Identify which cell holds the provided text, then report its [X, Y] central coordinate. 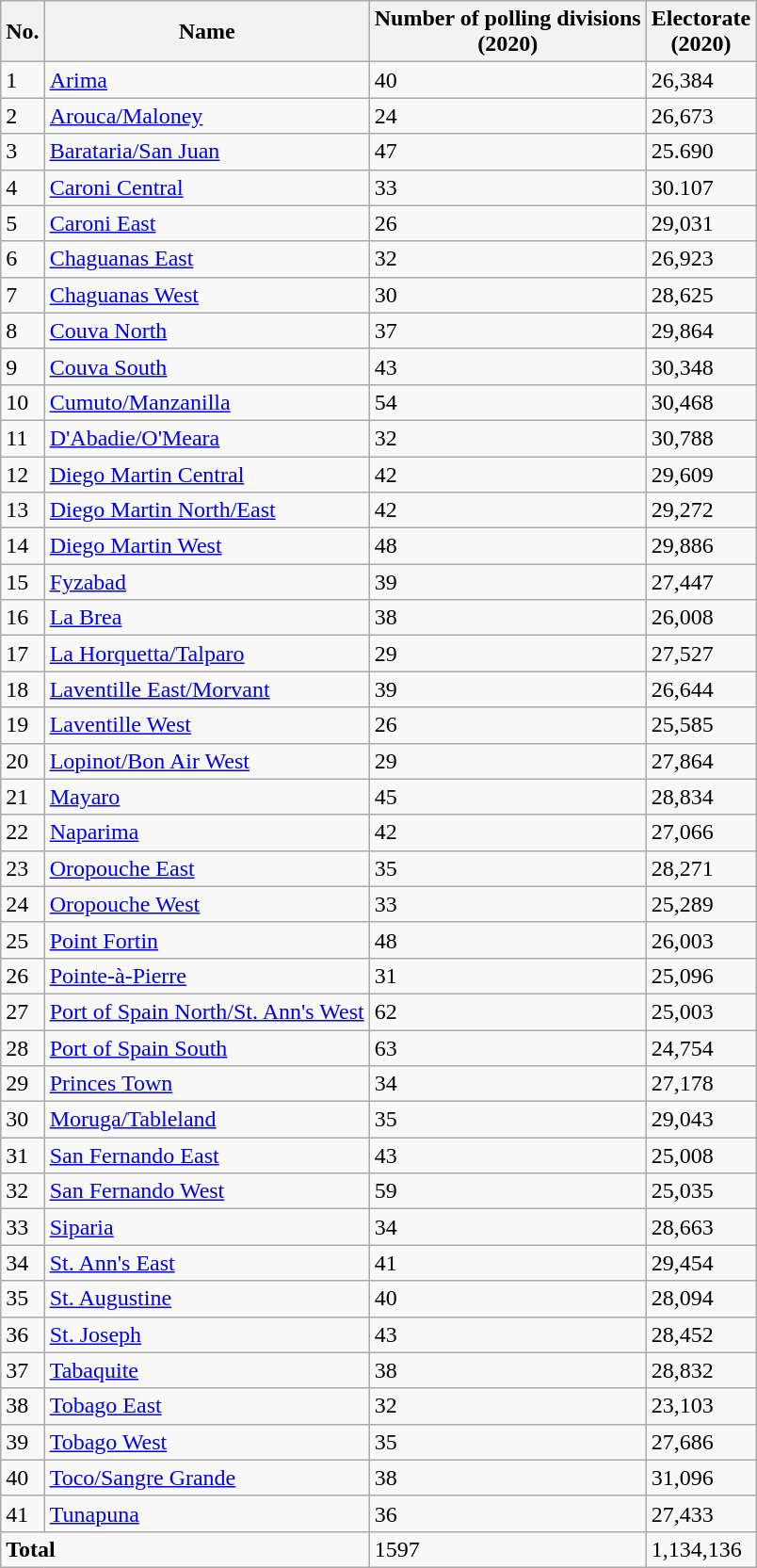
Caroni East [207, 223]
29,031 [701, 223]
6 [23, 259]
8 [23, 331]
Name [207, 32]
28 [23, 1048]
Fyzabad [207, 582]
30.107 [701, 187]
1,134,136 [701, 1549]
27,447 [701, 582]
27,433 [701, 1513]
Toco/Sangre Grande [207, 1478]
29,043 [701, 1120]
25,035 [701, 1191]
D'Abadie/O'Meara [207, 438]
29,454 [701, 1263]
12 [23, 474]
Lopinot/Bon Air West [207, 761]
17 [23, 654]
59 [507, 1191]
2 [23, 116]
31,096 [701, 1478]
25,003 [701, 1011]
26,923 [701, 259]
26,003 [701, 940]
28,832 [701, 1370]
27,066 [701, 832]
13 [23, 510]
Port of Spain North/St. Ann's West [207, 1011]
25,289 [701, 904]
Electorate(2020) [701, 32]
29,609 [701, 474]
20 [23, 761]
San Fernando East [207, 1156]
30,348 [701, 366]
29,886 [701, 546]
25,096 [701, 976]
San Fernando West [207, 1191]
26,008 [701, 618]
47 [507, 152]
28,625 [701, 295]
25,585 [701, 725]
54 [507, 402]
St. Ann's East [207, 1263]
Naparima [207, 832]
4 [23, 187]
Number of polling divisions(2020) [507, 32]
27,686 [701, 1442]
Tunapuna [207, 1513]
22 [23, 832]
Barataria/San Juan [207, 152]
27,864 [701, 761]
28,271 [701, 868]
Tobago West [207, 1442]
La Brea [207, 618]
30,468 [701, 402]
Diego Martin West [207, 546]
7 [23, 295]
Point Fortin [207, 940]
10 [23, 402]
27,527 [701, 654]
Mayaro [207, 797]
29,864 [701, 331]
23 [23, 868]
27,178 [701, 1084]
62 [507, 1011]
Couva South [207, 366]
Diego Martin North/East [207, 510]
Laventille West [207, 725]
Siparia [207, 1227]
26,644 [701, 689]
25.690 [701, 152]
25,008 [701, 1156]
St. Joseph [207, 1334]
Oropouche East [207, 868]
63 [507, 1048]
28,094 [701, 1299]
23,103 [701, 1406]
Diego Martin Central [207, 474]
Caroni Central [207, 187]
15 [23, 582]
Laventille East/Morvant [207, 689]
28,663 [701, 1227]
Oropouche West [207, 904]
24,754 [701, 1048]
21 [23, 797]
Arouca/Maloney [207, 116]
3 [23, 152]
Tabaquite [207, 1370]
26,673 [701, 116]
45 [507, 797]
Tobago East [207, 1406]
Total [185, 1549]
26,384 [701, 80]
14 [23, 546]
Chaguanas East [207, 259]
Cumuto/Manzanilla [207, 402]
16 [23, 618]
9 [23, 366]
29,272 [701, 510]
1597 [507, 1549]
25 [23, 940]
5 [23, 223]
27 [23, 1011]
Moruga/Tableland [207, 1120]
St. Augustine [207, 1299]
11 [23, 438]
19 [23, 725]
Port of Spain South [207, 1048]
La Horquetta/Talparo [207, 654]
Pointe-à-Pierre [207, 976]
18 [23, 689]
30,788 [701, 438]
Princes Town [207, 1084]
28,452 [701, 1334]
Chaguanas West [207, 295]
1 [23, 80]
Arima [207, 80]
28,834 [701, 797]
No. [23, 32]
Couva North [207, 331]
